Identify which cell holds the provided text, then report its [X, Y] central coordinate. 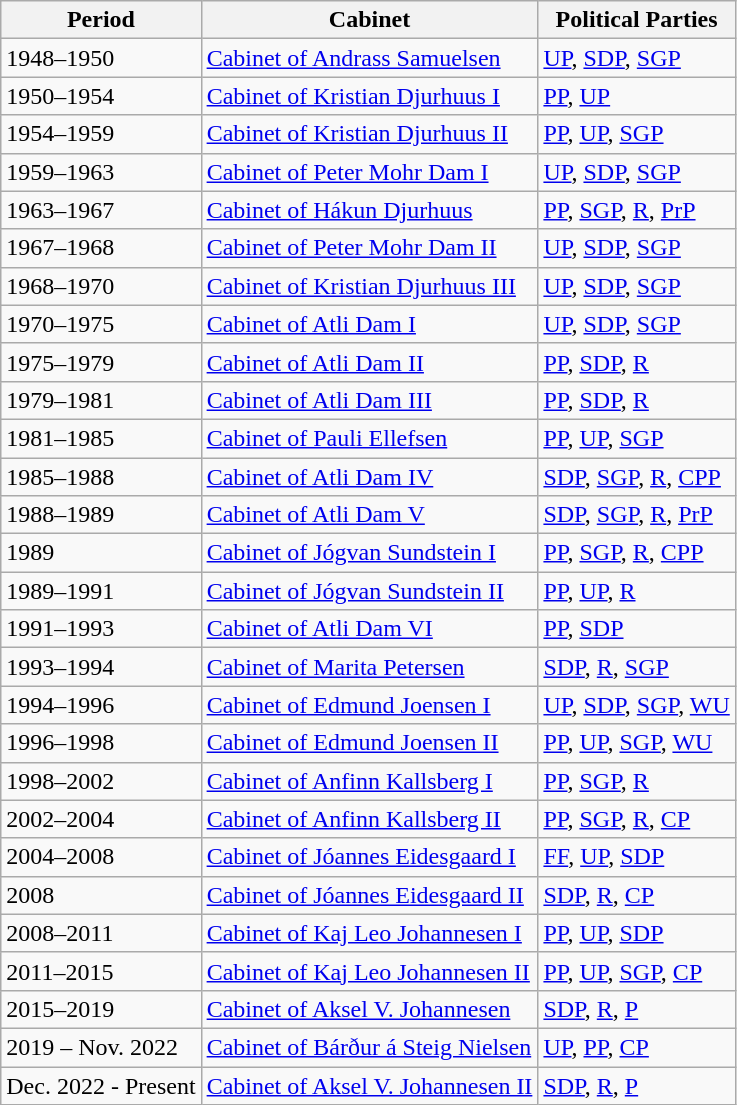
1963–1967 [101, 210]
1967–1968 [101, 248]
1994–1996 [101, 705]
Cabinet [370, 20]
Cabinet of Bárður á Steig Nielsen [370, 1047]
2011–2015 [101, 971]
Cabinet of Peter Mohr Dam II [370, 248]
Cabinet of Atli Dam I [370, 324]
FF, UP, SDP [636, 857]
Cabinet of Atli Dam IV [370, 477]
PP, SGP, R, CP [636, 819]
Cabinet of Edmund Joensen II [370, 743]
PP, SDP [636, 629]
Cabinet of Edmund Joensen I [370, 705]
SDP, R, SGP [636, 667]
2008 [101, 895]
Cabinet of Aksel V. Johannesen [370, 1009]
1950–1954 [101, 96]
PP, SGP, R, PrP [636, 210]
1970–1975 [101, 324]
UP, SDP, SGP, WU [636, 705]
1968–1970 [101, 286]
Cabinet of Kaj Leo Johannesen I [370, 933]
SDP, SGP, R, CPP [636, 477]
PP, UP, SGP, WU [636, 743]
PP, UP, SDP [636, 933]
UP, PP, CP [636, 1047]
Cabinet of Atli Dam II [370, 362]
Cabinet of Anfinn Kallsberg II [370, 819]
SDP, R, CP [636, 895]
Cabinet of Anfinn Kallsberg I [370, 781]
Cabinet of Jóannes Eidesgaard I [370, 857]
PP, SGP, R, CPP [636, 553]
1954–1959 [101, 134]
PP, UP, SGP, CP [636, 971]
1988–1989 [101, 515]
Dec. 2022 - Present [101, 1085]
Cabinet of Pauli Ellefsen [370, 438]
2004–2008 [101, 857]
Cabinet of Peter Mohr Dam I [370, 172]
PP, SGP, R [636, 781]
2008–2011 [101, 933]
1985–1988 [101, 477]
Cabinet of Marita Petersen [370, 667]
1981–1985 [101, 438]
PP, UP, R [636, 591]
1996–1998 [101, 743]
1998–2002 [101, 781]
Cabinet of Jógvan Sundstein II [370, 591]
Cabinet of Kaj Leo Johannesen II [370, 971]
Cabinet of Kristian Djurhuus I [370, 96]
1948–1950 [101, 58]
2002–2004 [101, 819]
Political Parties [636, 20]
Cabinet of Andrass Samuelsen [370, 58]
1993–1994 [101, 667]
2015–2019 [101, 1009]
1975–1979 [101, 362]
1989–1991 [101, 591]
Period [101, 20]
Cabinet of Atli Dam V [370, 515]
Cabinet of Kristian Djurhuus III [370, 286]
1959–1963 [101, 172]
Cabinet of Atli Dam III [370, 400]
1979–1981 [101, 400]
SDP, SGP, R, PrP [636, 515]
1989 [101, 553]
Cabinet of Jóannes Eidesgaard II [370, 895]
Cabinet of Hákun Djurhuus [370, 210]
Cabinet of Kristian Djurhuus II [370, 134]
Cabinet of Atli Dam VI [370, 629]
PP, UP [636, 96]
2019 – Nov. 2022 [101, 1047]
Cabinet of Jógvan Sundstein I [370, 553]
1991–1993 [101, 629]
Cabinet of Aksel V. Johannesen II [370, 1085]
